Find where the given text appears and provide that cell's center as [X, Y] coordinate. 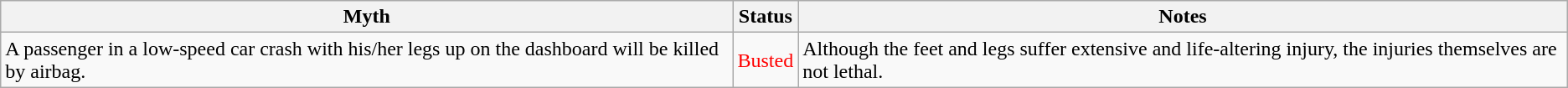
A passenger in a low-speed car crash with his/her legs up on the dashboard will be killed by airbag. [367, 60]
Busted [766, 60]
Although the feet and legs suffer extensive and life-altering injury, the injuries themselves are not lethal. [1183, 60]
Notes [1183, 17]
Status [766, 17]
Myth [367, 17]
